Locate the cell with the specified text and output its [x, y] center coordinate. 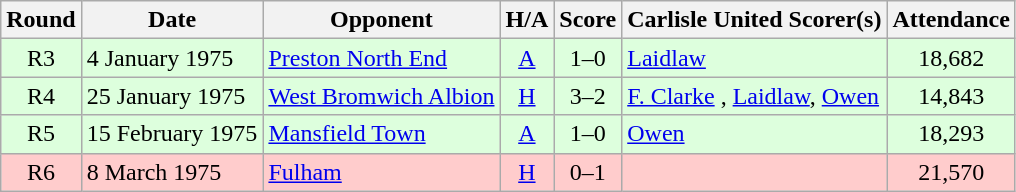
Attendance [951, 20]
Laidlaw [754, 58]
14,843 [951, 96]
Date [172, 20]
3–2 [588, 96]
Owen [754, 134]
Round [41, 20]
Mansfield Town [382, 134]
West Bromwich Albion [382, 96]
F. Clarke , Laidlaw, Owen [754, 96]
25 January 1975 [172, 96]
Score [588, 20]
4 January 1975 [172, 58]
18,682 [951, 58]
Preston North End [382, 58]
Fulham [382, 172]
R6 [41, 172]
Carlisle United Scorer(s) [754, 20]
18,293 [951, 134]
R4 [41, 96]
R5 [41, 134]
15 February 1975 [172, 134]
H/A [527, 20]
Opponent [382, 20]
0–1 [588, 172]
R3 [41, 58]
21,570 [951, 172]
8 March 1975 [172, 172]
